Output the [x, y] coordinate of the center of the cell containing the given text.  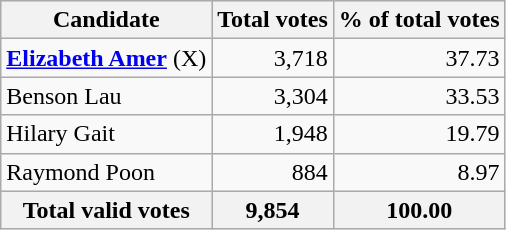
Hilary Gait [106, 134]
19.79 [419, 134]
Raymond Poon [106, 172]
Candidate [106, 20]
9,854 [273, 210]
% of total votes [419, 20]
8.97 [419, 172]
Total votes [273, 20]
1,948 [273, 134]
37.73 [419, 58]
884 [273, 172]
Total valid votes [106, 210]
3,304 [273, 96]
100.00 [419, 210]
33.53 [419, 96]
Benson Lau [106, 96]
Elizabeth Amer (X) [106, 58]
3,718 [273, 58]
